For the text-containing cell, return its midpoint in [x, y] coordinate format. 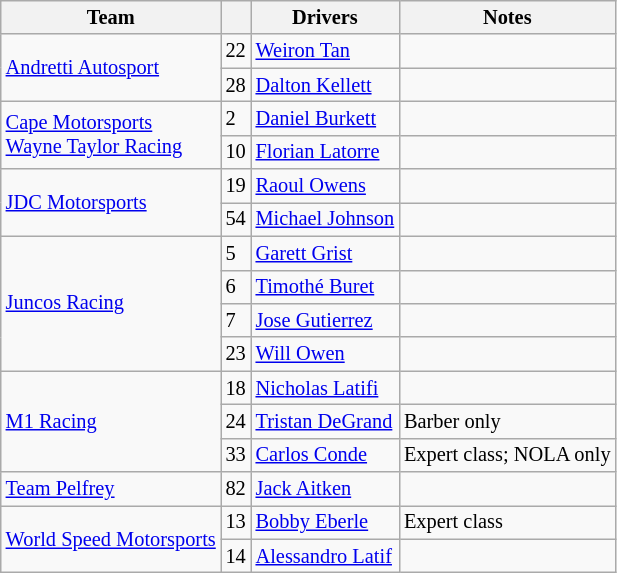
Team [111, 17]
Expert class [507, 522]
6 [236, 287]
Bobby Eberle [325, 522]
Garett Grist [325, 253]
10 [236, 152]
7 [236, 320]
82 [236, 489]
Drivers [325, 17]
Carlos Conde [325, 455]
Notes [507, 17]
Weiron Tan [325, 51]
Raoul Owens [325, 186]
Tristan DeGrand [325, 421]
54 [236, 219]
5 [236, 253]
22 [236, 51]
14 [236, 556]
23 [236, 354]
M1 Racing [111, 422]
Team Pelfrey [111, 489]
24 [236, 421]
Nicholas Latifi [325, 388]
33 [236, 455]
Cape Motorsports Wayne Taylor Racing [111, 134]
2 [236, 118]
Dalton Kellett [325, 85]
18 [236, 388]
World Speed Motorsports [111, 538]
Alessandro Latif [325, 556]
Barber only [507, 421]
28 [236, 85]
Expert class; NOLA only [507, 455]
19 [236, 186]
Timothé Buret [325, 287]
JDC Motorsports [111, 202]
Florian Latorre [325, 152]
Jose Gutierrez [325, 320]
Daniel Burkett [325, 118]
Michael Johnson [325, 219]
Will Owen [325, 354]
Andretti Autosport [111, 68]
13 [236, 522]
Juncos Racing [111, 304]
Jack Aitken [325, 489]
